Return the (X, Y) coordinate for the center point of the cell that contains the specified text.  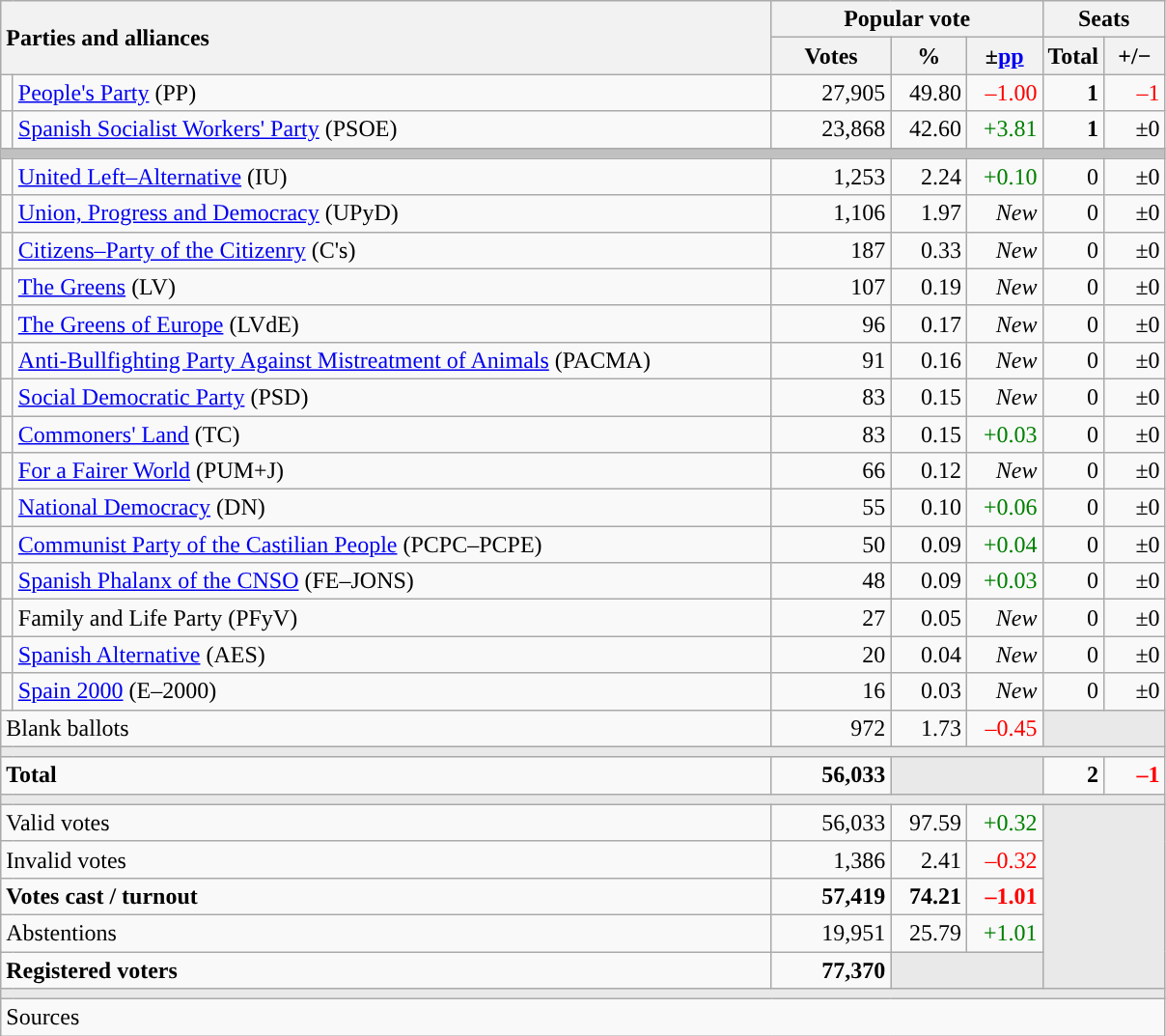
0.16 (929, 360)
77,370 (831, 970)
0.03 (929, 691)
Abstentions (386, 933)
Seats (1104, 19)
–1.01 (1004, 896)
23,868 (831, 129)
50 (831, 545)
Blank ballots (386, 728)
+/− (1135, 56)
25.79 (929, 933)
Union, Progress and Democracy (UPyD) (392, 213)
97.59 (929, 823)
United Left–Alternative (IU) (392, 177)
0.12 (929, 471)
Registered voters (386, 970)
55 (831, 508)
19,951 (831, 933)
Commoners' Land (TC) (392, 434)
96 (831, 323)
People's Party (PP) (392, 93)
For a Fairer World (PUM+J) (392, 471)
2 (1073, 775)
2.41 (929, 859)
49.80 (929, 93)
Parties and alliances (386, 38)
Social Democratic Party (PSD) (392, 397)
1,386 (831, 859)
16 (831, 691)
+0.04 (1004, 545)
74.21 (929, 896)
+0.06 (1004, 508)
Votes (831, 56)
Family and Life Party (PFyV) (392, 618)
+1.01 (1004, 933)
0.10 (929, 508)
The Greens of Europe (LVdE) (392, 323)
0.05 (929, 618)
57,419 (831, 896)
0.17 (929, 323)
Spain 2000 (E–2000) (392, 691)
1.73 (929, 728)
The Greens (LV) (392, 287)
+0.32 (1004, 823)
Spanish Socialist Workers' Party (PSOE) (392, 129)
Spanish Phalanx of the CNSO (FE–JONS) (392, 581)
42.60 (929, 129)
Anti-Bullfighting Party Against Mistreatment of Animals (PACMA) (392, 360)
2.24 (929, 177)
187 (831, 250)
–1.00 (1004, 93)
–0.45 (1004, 728)
±pp (1004, 56)
20 (831, 655)
Communist Party of the Castilian People (PCPC–PCPE) (392, 545)
Invalid votes (386, 859)
1.97 (929, 213)
Valid votes (386, 823)
1,253 (831, 177)
% (929, 56)
Votes cast / turnout (386, 896)
Spanish Alternative (AES) (392, 655)
–0.32 (1004, 859)
91 (831, 360)
National Democracy (DN) (392, 508)
66 (831, 471)
0.33 (929, 250)
Citizens–Party of the Citizenry (C's) (392, 250)
0.19 (929, 287)
972 (831, 728)
+3.81 (1004, 129)
0.04 (929, 655)
1,106 (831, 213)
Sources (583, 1018)
107 (831, 287)
27,905 (831, 93)
27 (831, 618)
48 (831, 581)
+0.10 (1004, 177)
Popular vote (907, 19)
